Return the [x, y] coordinate for the center point of the cell that contains the specified text.  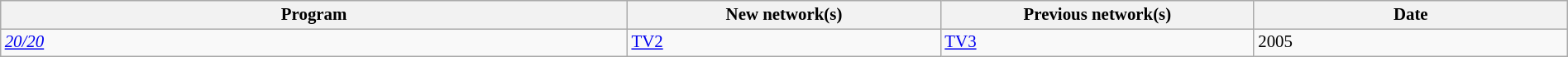
20/20 [314, 42]
TV2 [784, 42]
Program [314, 15]
Date [1411, 15]
TV3 [1097, 42]
New network(s) [784, 15]
Previous network(s) [1097, 15]
2005 [1411, 42]
